Determine the [X, Y] coordinate at the center of the cell enclosing the given text.  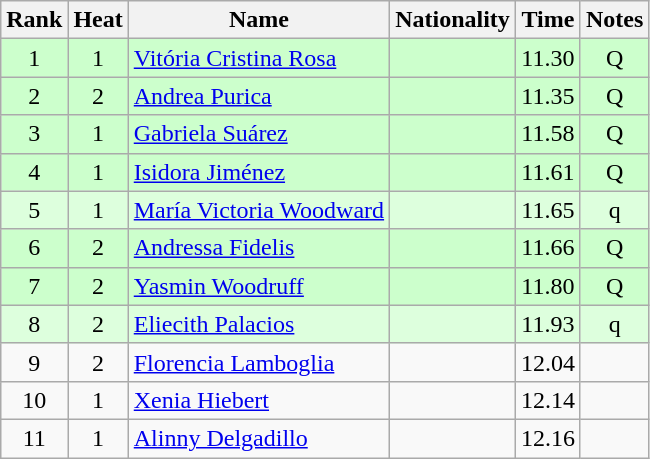
4 [34, 172]
9 [34, 362]
Heat [98, 20]
5 [34, 210]
11.35 [548, 96]
11.58 [548, 134]
Time [548, 20]
11.61 [548, 172]
12.14 [548, 400]
Andrea Purica [258, 96]
Gabriela Suárez [258, 134]
Yasmin Woodruff [258, 286]
11.80 [548, 286]
Name [258, 20]
Notes [614, 20]
Nationality [453, 20]
8 [34, 324]
6 [34, 248]
12.04 [548, 362]
11.66 [548, 248]
Florencia Lamboglia [258, 362]
Andressa Fidelis [258, 248]
11 [34, 438]
12.16 [548, 438]
11.65 [548, 210]
3 [34, 134]
11.30 [548, 58]
7 [34, 286]
Alinny Delgadillo [258, 438]
Isidora Jiménez [258, 172]
María Victoria Woodward [258, 210]
10 [34, 400]
Eliecith Palacios [258, 324]
Rank [34, 20]
11.93 [548, 324]
Vitória Cristina Rosa [258, 58]
Xenia Hiebert [258, 400]
